Scan for the cell matching the given text and deliver its (X, Y) coordinate at center. 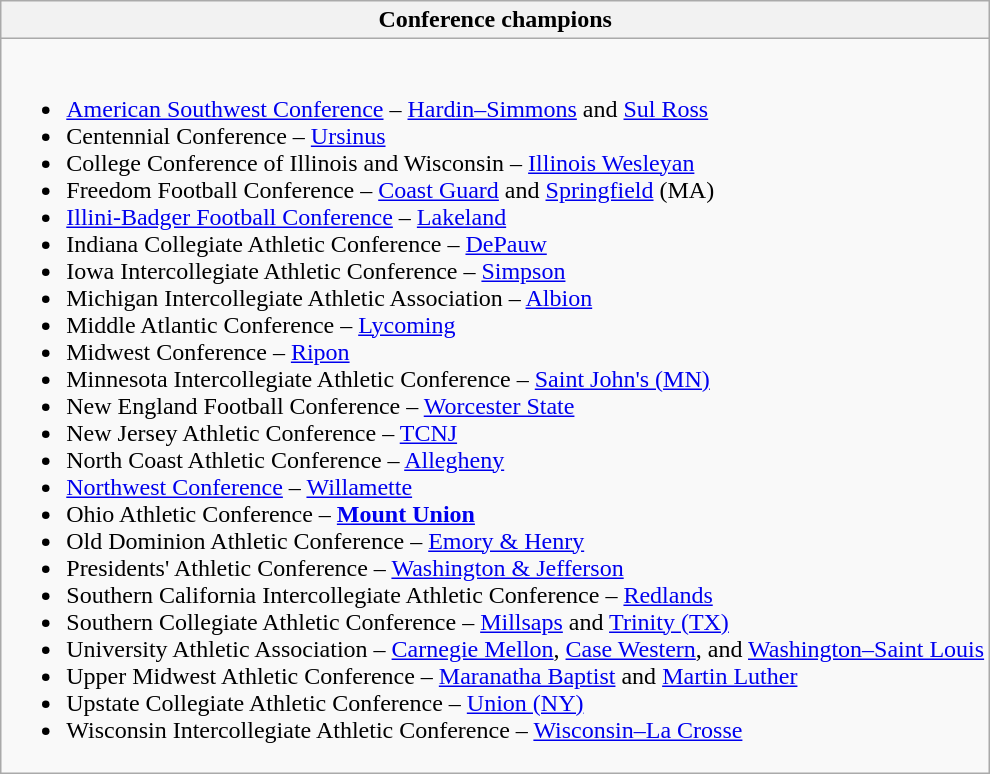
Conference champions (496, 20)
